Extract the [x, y] coordinate from the center of the cell holding the provided text.  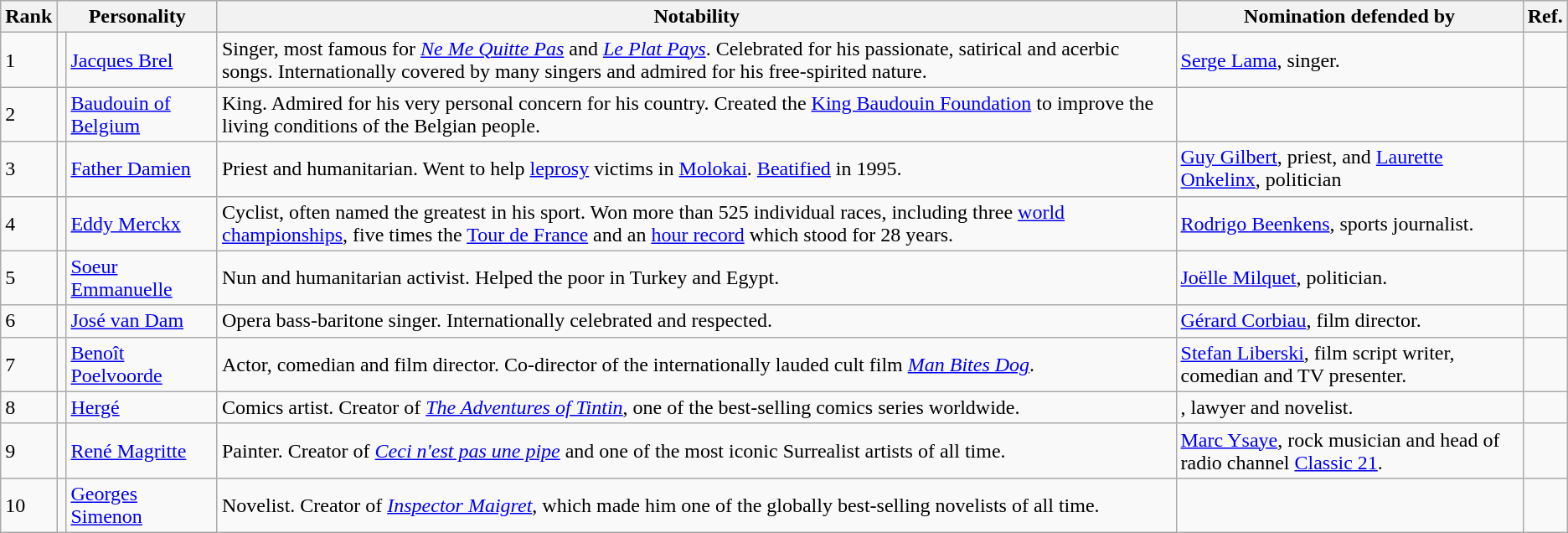
José van Dam [142, 321]
Father Damien [142, 169]
Actor, comedian and film director. Co-director of the internationally lauded cult film Man Bites Dog. [697, 364]
4 [28, 223]
9 [28, 451]
Eddy Merckx [142, 223]
Personality [137, 17]
Notability [697, 17]
Nun and humanitarian activist. Helped the poor in Turkey and Egypt. [697, 278]
Ref. [1545, 17]
Benoît Poelvoorde [142, 364]
Rank [28, 17]
1 [28, 60]
7 [28, 364]
Hergé [142, 407]
Stefan Liberski, film script writer, comedian and TV presenter. [1349, 364]
Jacques Brel [142, 60]
8 [28, 407]
Comics artist. Creator of The Adventures of Tintin, one of the best-selling comics series worldwide. [697, 407]
Priest and humanitarian. Went to help leprosy victims in Molokai. Beatified in 1995. [697, 169]
Gérard Corbiau, film director. [1349, 321]
2 [28, 114]
Joëlle Milquet, politician. [1349, 278]
Guy Gilbert, priest, and Laurette Onkelinx, politician [1349, 169]
3 [28, 169]
Baudouin of Belgium [142, 114]
, lawyer and novelist. [1349, 407]
10 [28, 505]
Opera bass-baritone singer. Internationally celebrated and respected. [697, 321]
Serge Lama, singer. [1349, 60]
5 [28, 278]
Soeur Emmanuelle [142, 278]
Marc Ysaye, rock musician and head of radio channel Classic 21. [1349, 451]
Rodrigo Beenkens, sports journalist. [1349, 223]
Nomination defended by [1349, 17]
6 [28, 321]
Novelist. Creator of Inspector Maigret, which made him one of the globally best-selling novelists of all time. [697, 505]
Georges Simenon [142, 505]
René Magritte [142, 451]
Painter. Creator of Ceci n'est pas une pipe and one of the most iconic Surrealist artists of all time. [697, 451]
